From the cell containing the given text, extract its center point as [x, y] coordinate. 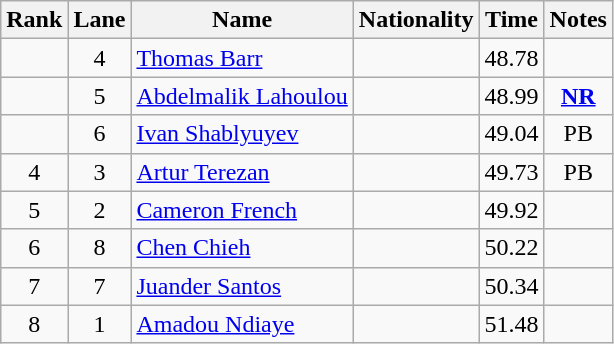
50.34 [512, 286]
Rank [34, 20]
Notes [578, 20]
49.92 [512, 210]
Lane [100, 20]
Ivan Shablyuyev [242, 134]
1 [100, 324]
51.48 [512, 324]
50.22 [512, 248]
Abdelmalik Lahoulou [242, 96]
Cameron French [242, 210]
3 [100, 172]
Amadou Ndiaye [242, 324]
Artur Terezan [242, 172]
48.78 [512, 58]
Chen Chieh [242, 248]
Time [512, 20]
49.04 [512, 134]
Juander Santos [242, 286]
NR [578, 96]
2 [100, 210]
Name [242, 20]
Nationality [416, 20]
49.73 [512, 172]
48.99 [512, 96]
Thomas Barr [242, 58]
